Extract the [x, y] coordinate from the center of the cell holding the provided text.  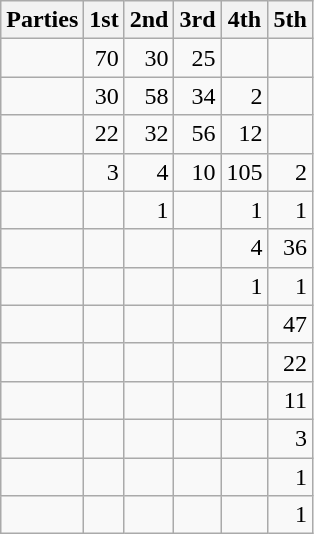
58 [149, 96]
1st [104, 20]
12 [244, 134]
3rd [198, 20]
56 [198, 134]
32 [149, 134]
25 [198, 58]
11 [290, 400]
36 [290, 248]
105 [244, 172]
47 [290, 324]
Parties [42, 20]
2nd [149, 20]
70 [104, 58]
10 [198, 172]
34 [198, 96]
4th [244, 20]
5th [290, 20]
